Determine the [x, y] coordinate at the center of the cell enclosing the given text.  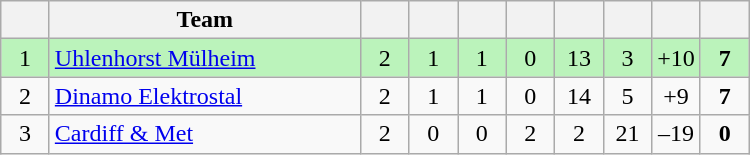
Cardiff & Met [204, 134]
Dinamo Elektrostal [204, 96]
21 [628, 134]
+10 [676, 58]
–19 [676, 134]
13 [580, 58]
Uhlenhorst Mülheim [204, 58]
Team [204, 20]
5 [628, 96]
+9 [676, 96]
14 [580, 96]
